Output the (X, Y) coordinate of the center of the cell containing the given text.  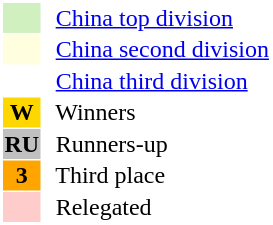
RU (22, 144)
3 (22, 175)
China third division (156, 81)
China second division (156, 49)
Third place (156, 175)
Relegated (156, 207)
W (22, 113)
Runners-up (156, 144)
Winners (156, 113)
China top division (156, 18)
